Extract the [X, Y] coordinate from the center of the cell holding the provided text.  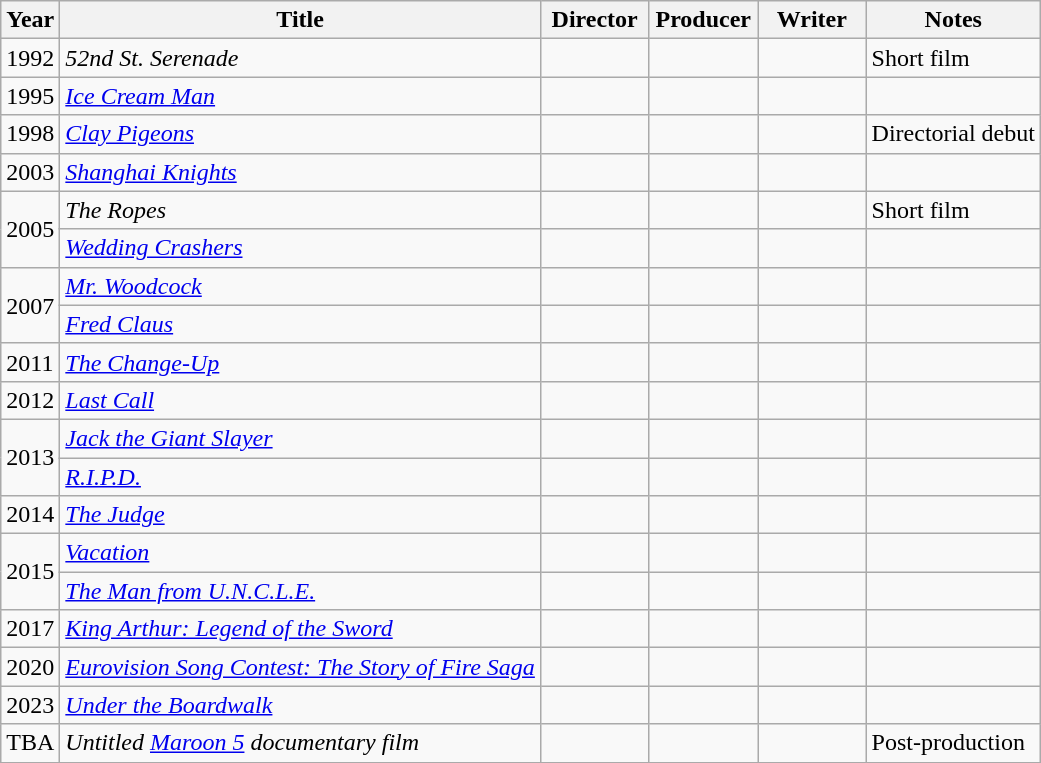
Clay Pigeons [300, 134]
Wedding Crashers [300, 248]
Eurovision Song Contest: The Story of Fire Saga [300, 667]
2013 [30, 457]
2005 [30, 229]
Fred Claus [300, 324]
The Judge [300, 515]
1995 [30, 96]
The Ropes [300, 210]
Writer [812, 20]
King Arthur: Legend of the Sword [300, 629]
Ice Cream Man [300, 96]
Mr. Woodcock [300, 286]
1992 [30, 58]
The Change-Up [300, 362]
Under the Boardwalk [300, 705]
Year [30, 20]
Producer [704, 20]
TBA [30, 743]
Title [300, 20]
Jack the Giant Slayer [300, 438]
2003 [30, 172]
The Man from U.N.C.L.E. [300, 591]
2017 [30, 629]
2023 [30, 705]
Last Call [300, 400]
Post-production [953, 743]
Director [594, 20]
Notes [953, 20]
2012 [30, 400]
2015 [30, 572]
Untitled Maroon 5 documentary film [300, 743]
Shanghai Knights [300, 172]
Vacation [300, 553]
52nd St. Serenade [300, 58]
Directorial debut [953, 134]
2007 [30, 305]
2014 [30, 515]
R.I.P.D. [300, 477]
2011 [30, 362]
2020 [30, 667]
1998 [30, 134]
